From the cell containing the given text, extract its center point as [x, y] coordinate. 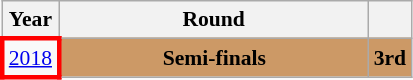
Semi-finals [214, 58]
3rd [390, 58]
Round [214, 20]
2018 [30, 58]
Year [30, 20]
